Return (X, Y) of the center of cell containing provided text 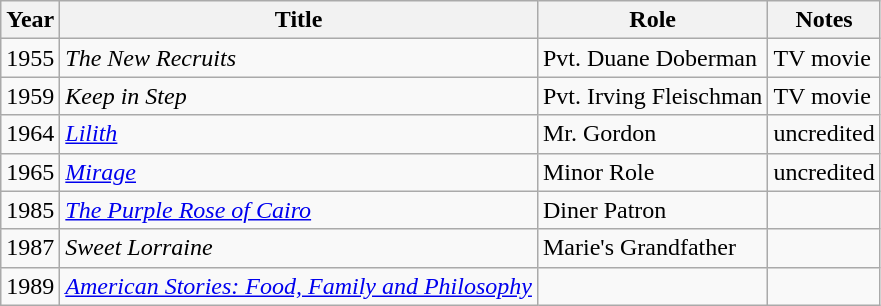
The New Recruits (299, 58)
1955 (30, 58)
The Purple Rose of Cairo (299, 210)
Year (30, 20)
Keep in Step (299, 96)
1989 (30, 286)
1965 (30, 172)
American Stories: Food, Family and Philosophy (299, 286)
Pvt. Irving Fleischman (652, 96)
1959 (30, 96)
Role (652, 20)
1985 (30, 210)
Mirage (299, 172)
Lilith (299, 134)
Mr. Gordon (652, 134)
Marie's Grandfather (652, 248)
Pvt. Duane Doberman (652, 58)
1964 (30, 134)
Diner Patron (652, 210)
Notes (824, 20)
Minor Role (652, 172)
Title (299, 20)
Sweet Lorraine (299, 248)
1987 (30, 248)
